Extract the [x, y] coordinate from the center of the cell holding the provided text.  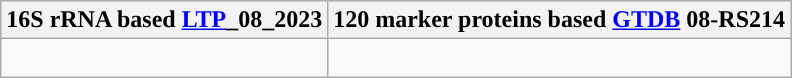
16S rRNA based LTP_08_2023 [164, 20]
120 marker proteins based GTDB 08-RS214 [560, 20]
